For the text-containing cell, return its midpoint in (x, y) coordinate format. 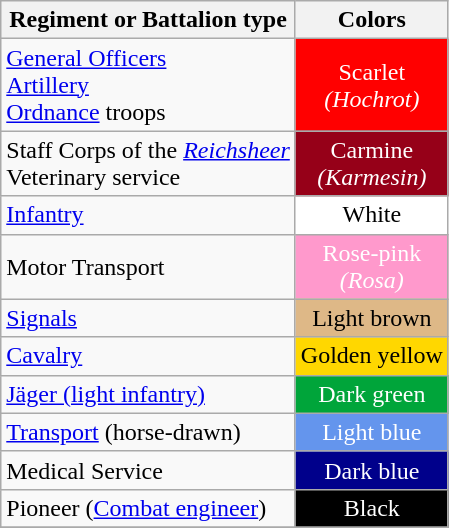
Staff Corps of the ReichsheerVeterinary service (148, 164)
Dark green (372, 394)
Light blue (372, 432)
Regiment or Battalion type (148, 20)
Signals (148, 318)
Jäger (light infantry) (148, 394)
Colors (372, 20)
Light brown (372, 318)
Scarlet (Hochrot) (372, 85)
Infantry (148, 215)
Motor Transport (148, 266)
Pioneer (Combat engineer) (148, 508)
Transport (horse-drawn) (148, 432)
General OfficersArtilleryOrdnance troops (148, 85)
Dark blue (372, 470)
Golden yellow (372, 356)
Rose-pink (Rosa) (372, 266)
Carmine (Karmesin) (372, 164)
Cavalry (148, 356)
Black (372, 508)
White (372, 215)
Medical Service (148, 470)
